Scan for the cell matching the given text and deliver its (X, Y) coordinate at center. 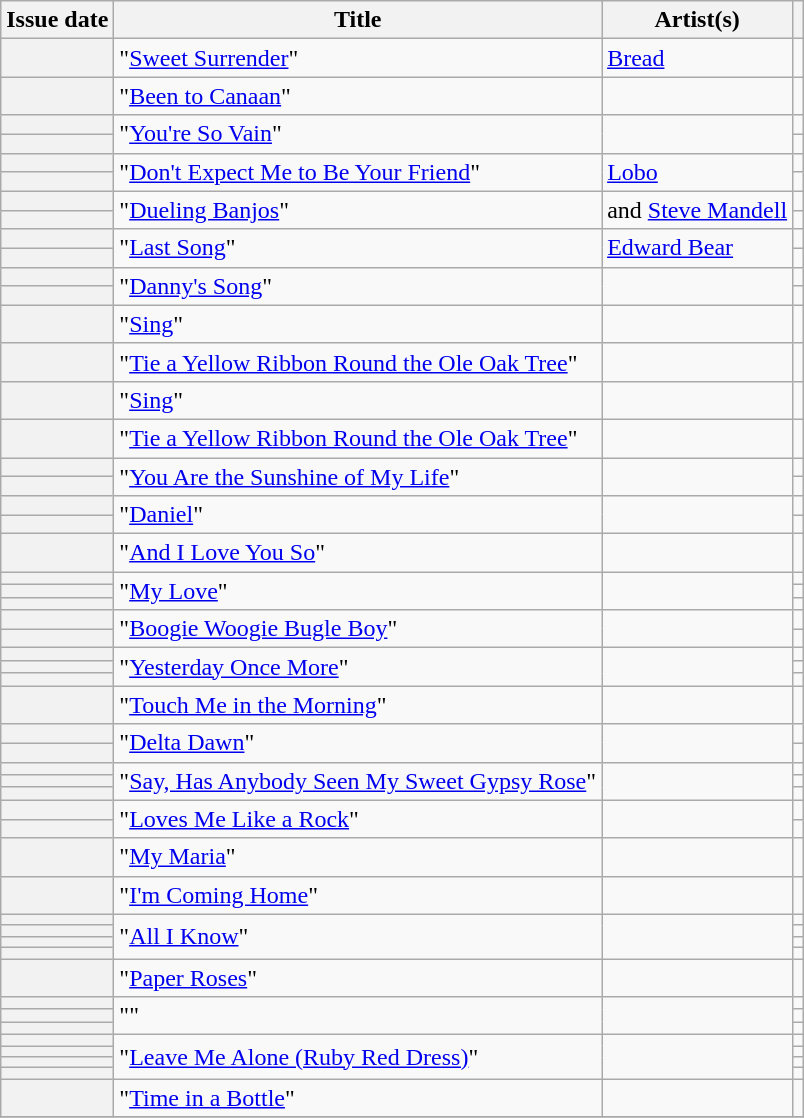
"I'm Coming Home" (358, 895)
and Steve Mandell (698, 210)
"Loves Me Like a Rock" (358, 819)
"All I Know" (358, 936)
"My Maria" (358, 857)
"You Are the Sunshine of My Life" (358, 477)
"And I Love You So" (358, 553)
"Sweet Surrender" (358, 58)
"Paper Roses" (358, 977)
"Last Song" (358, 248)
Lobo (698, 172)
"Dueling Banjos" (358, 210)
"Delta Dawn" (358, 743)
"Touch Me in the Morning" (358, 705)
Title (358, 20)
"Time in a Bottle" (358, 1098)
"Leave Me Alone (Ruby Red Dress)" (358, 1057)
"My Love" (358, 591)
"" (358, 1016)
Issue date (58, 20)
"Yesterday Once More" (358, 667)
"Danny's Song" (358, 286)
"Daniel" (358, 515)
Bread (698, 58)
"Boogie Woogie Bugle Boy" (358, 629)
"Say, Has Anybody Seen My Sweet Gypsy Rose" (358, 781)
Edward Bear (698, 248)
Artist(s) (698, 20)
"You're So Vain" (358, 134)
"Don't Expect Me to Be Your Friend" (358, 172)
"Been to Canaan" (358, 96)
